Extract the (X, Y) coordinate from the center of the cell holding the provided text.  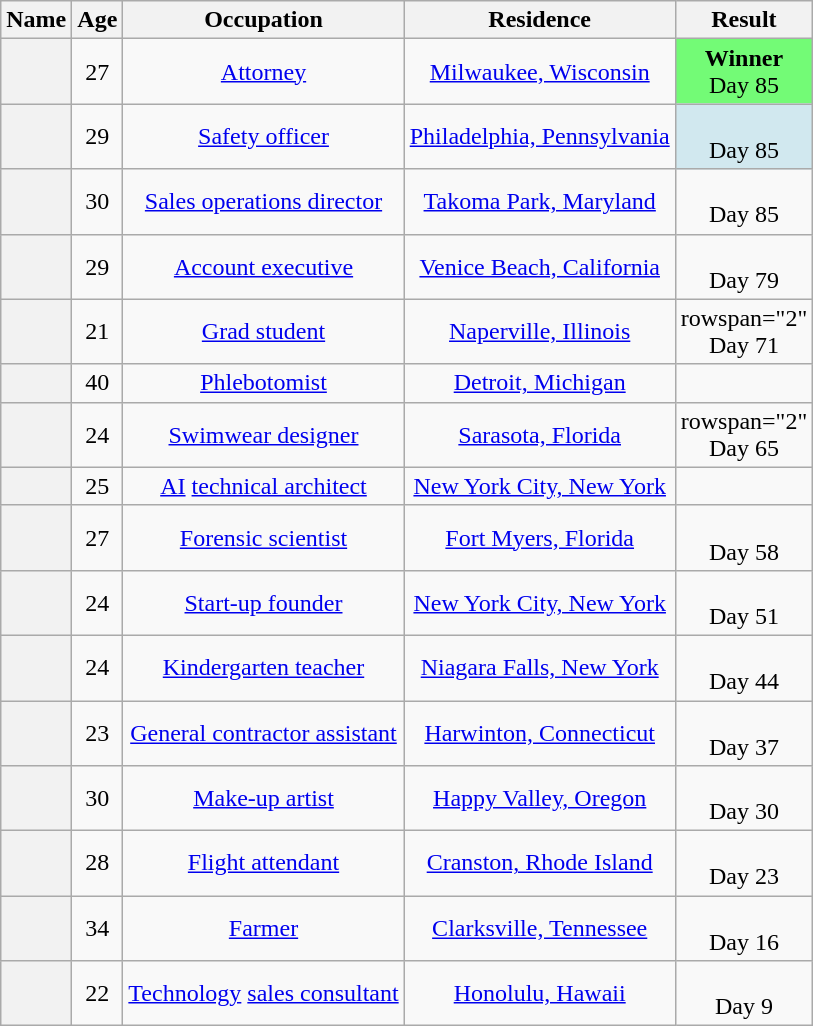
WinnerDay 85 (744, 72)
Venice Beach, California (540, 266)
34 (98, 928)
25 (98, 486)
28 (98, 864)
Result (744, 20)
Farmer (264, 928)
Swimwear designer (264, 434)
Day 9 (744, 994)
Philadelphia, Pennsylvania (540, 136)
Detroit, Michigan (540, 383)
Clarksville, Tennessee (540, 928)
AI technical architect (264, 486)
Day 30 (744, 798)
Honolulu, Hawaii (540, 994)
Takoma Park, Maryland (540, 202)
Fort Myers, Florida (540, 538)
21 (98, 332)
Day 16 (744, 928)
Happy Valley, Oregon (540, 798)
Sales operations director (264, 202)
rowspan="2" Day 65 (744, 434)
Day 37 (744, 732)
Make-up artist (264, 798)
Day 58 (744, 538)
Day 51 (744, 602)
Account executive (264, 266)
22 (98, 994)
40 (98, 383)
Cranston, Rhode Island (540, 864)
Day 23 (744, 864)
23 (98, 732)
Safety officer (264, 136)
Attorney (264, 72)
Forensic scientist (264, 538)
Start-up founder (264, 602)
Flight attendant (264, 864)
Harwinton, Connecticut (540, 732)
Niagara Falls, New York (540, 668)
Phlebotomist (264, 383)
Occupation (264, 20)
Age (98, 20)
General contractor assistant (264, 732)
rowspan="2" Day 71 (744, 332)
Milwaukee, Wisconsin (540, 72)
Residence (540, 20)
Day 44 (744, 668)
Naperville, Illinois (540, 332)
Kindergarten teacher (264, 668)
Day 79 (744, 266)
Sarasota, Florida (540, 434)
Name (36, 20)
Technology sales consultant (264, 994)
Grad student (264, 332)
